Scan for the cell matching the given text and deliver its [x, y] coordinate at center. 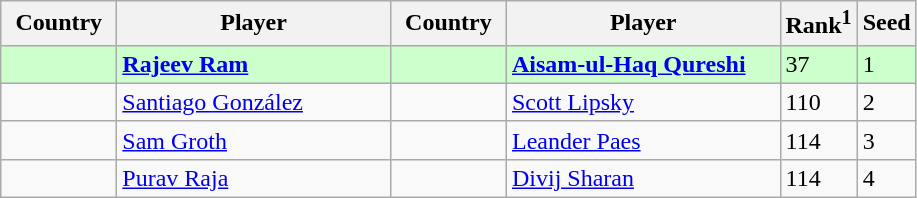
2 [886, 102]
Sam Groth [254, 140]
Purav Raja [254, 178]
1 [886, 64]
Rajeev Ram [254, 64]
Scott Lipsky [643, 102]
Rank1 [818, 24]
Santiago González [254, 102]
3 [886, 140]
Leander Paes [643, 140]
37 [818, 64]
Aisam-ul-Haq Qureshi [643, 64]
4 [886, 178]
Seed [886, 24]
Divij Sharan [643, 178]
110 [818, 102]
